For the text-containing cell, return its midpoint in (x, y) coordinate format. 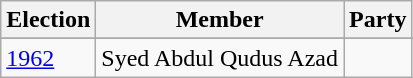
Election (48, 20)
Syed Abdul Qudus Azad (220, 58)
Party (378, 20)
1962 (48, 58)
Member (220, 20)
